From the cell containing the given text, extract its center point as (X, Y) coordinate. 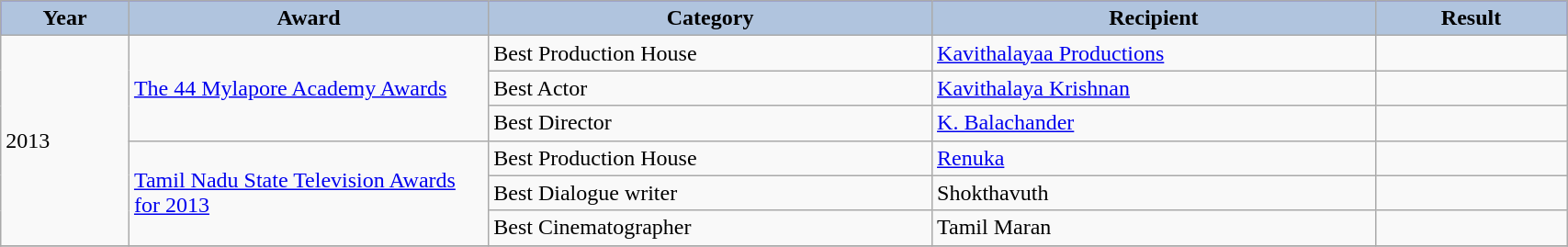
The 44 Mylapore Academy Awards (309, 88)
Best Director (711, 123)
Best Actor (711, 88)
Award (309, 18)
Best Dialogue writer (711, 193)
Kavithalayaa Productions (1154, 53)
Renuka (1154, 158)
Year (65, 18)
Best Cinematographer (711, 228)
Shokthavuth (1154, 193)
Tamil Nadu State Television Awards for 2013 (309, 193)
2013 (65, 140)
K. Balachander (1154, 123)
Recipient (1154, 18)
Kavithalaya Krishnan (1154, 88)
Category (711, 18)
Result (1471, 18)
Tamil Maran (1154, 228)
